For the text-containing cell, return its midpoint in (x, y) coordinate format. 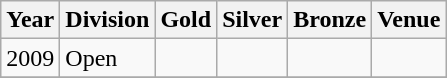
2009 (30, 58)
Silver (252, 20)
Division (108, 20)
Gold (186, 20)
Open (108, 58)
Year (30, 20)
Bronze (330, 20)
Venue (409, 20)
